For the text-containing cell, return its midpoint in (x, y) coordinate format. 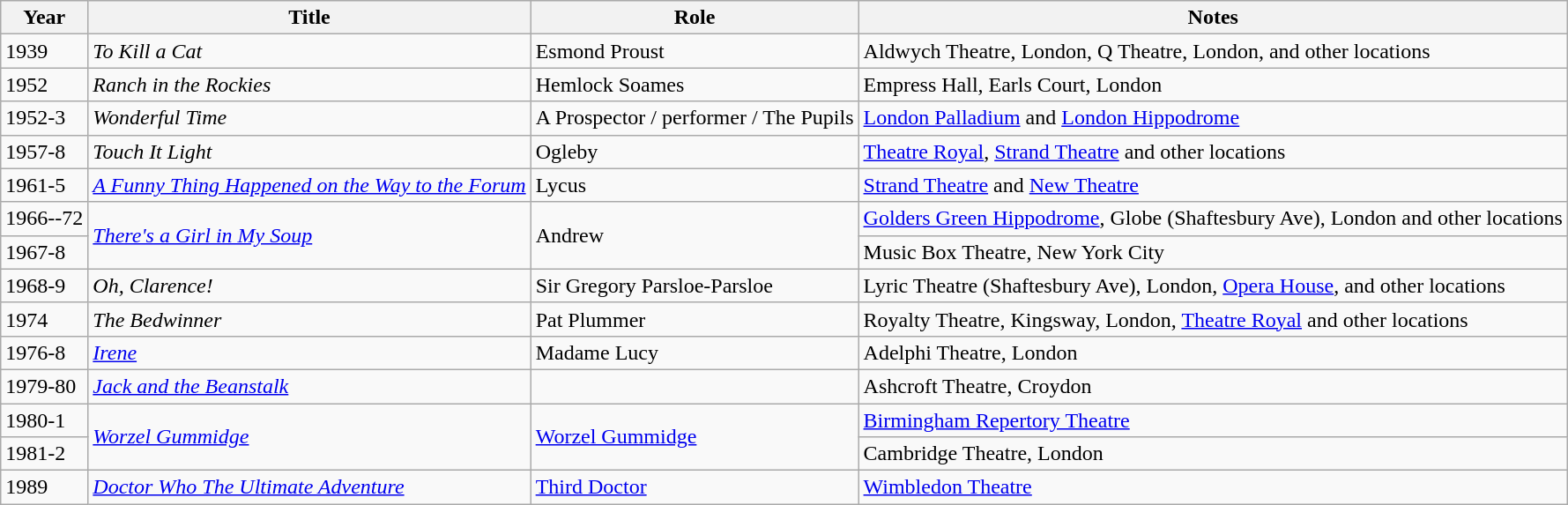
Jack and the Beanstalk (309, 386)
Touch It Light (309, 152)
1974 (44, 319)
1939 (44, 51)
Ogleby (695, 152)
Aldwych Theatre, London, Q Theatre, London, and other locations (1213, 51)
1957-8 (44, 152)
A Funny Thing Happened on the Way to the Forum (309, 185)
Pat Plummer (695, 319)
Music Box Theatre, New York City (1213, 252)
Sir Gregory Parsloe-Parsloe (695, 286)
Wonderful Time (309, 118)
1968-9 (44, 286)
Doctor Who The Ultimate Adventure (309, 487)
1952-3 (44, 118)
Lycus (695, 185)
To Kill a Cat (309, 51)
Madame Lucy (695, 353)
There's a Girl in My Soup (309, 235)
1989 (44, 487)
Andrew (695, 235)
Year (44, 18)
1979-80 (44, 386)
Wimbledon Theatre (1213, 487)
Ranch in the Rockies (309, 85)
Theatre Royal, Strand Theatre and other locations (1213, 152)
Strand Theatre and New Theatre (1213, 185)
Lyric Theatre (Shaftesbury Ave), London, Opera House, and other locations (1213, 286)
Oh, Clarence! (309, 286)
Royalty Theatre, Kingsway, London, Theatre Royal and other locations (1213, 319)
A Prospector / performer / The Pupils (695, 118)
Empress Hall, Earls Court, London (1213, 85)
Title (309, 18)
Adelphi Theatre, London (1213, 353)
London Palladium and London Hippodrome (1213, 118)
1952 (44, 85)
1981-2 (44, 454)
1966--72 (44, 219)
Golders Green Hippodrome, Globe (Shaftesbury Ave), London and other locations (1213, 219)
Birmingham Repertory Theatre (1213, 420)
Irene (309, 353)
1976-8 (44, 353)
Esmond Proust (695, 51)
Role (695, 18)
Third Doctor (695, 487)
Ashcroft Theatre, Croydon (1213, 386)
Notes (1213, 18)
1967-8 (44, 252)
Cambridge Theatre, London (1213, 454)
The Bedwinner (309, 319)
Hemlock Soames (695, 85)
1980-1 (44, 420)
1961-5 (44, 185)
